Return (x, y) of the center of cell containing provided text 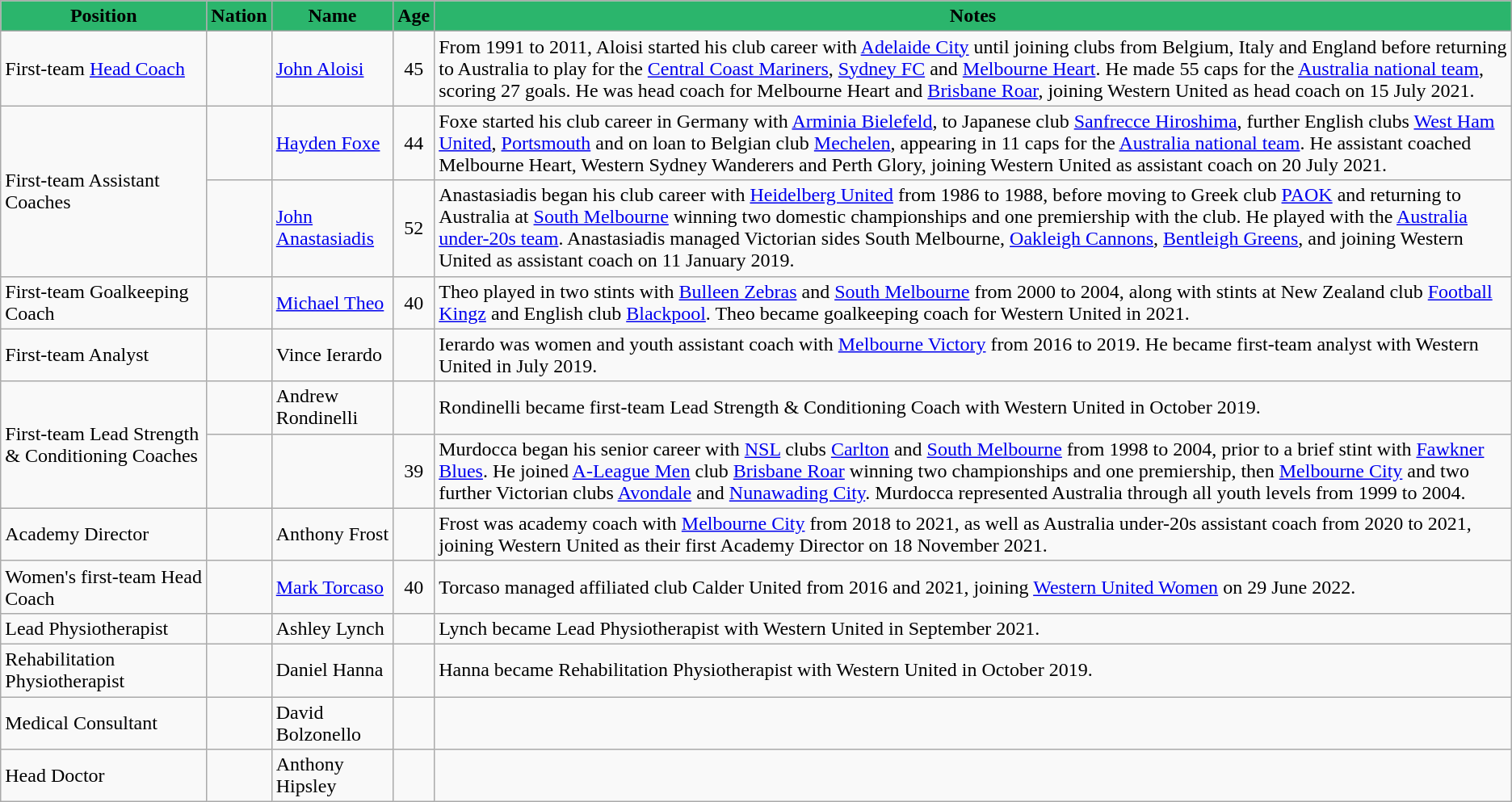
Rehabilitation Physiotherapist (103, 670)
John Anastasiadis (332, 228)
First-team Goalkeeping Coach (103, 302)
Nation (239, 16)
Women's first-team Head Coach (103, 586)
First-team Lead Strength & Conditioning Coaches (103, 444)
Rondinelli became first-team Lead Strength & Conditioning Coach with Western United in October 2019. (973, 407)
39 (414, 471)
Notes (973, 16)
Medical Consultant (103, 722)
Hanna became Rehabilitation Physiotherapist with Western United in October 2019. (973, 670)
Academy Director (103, 535)
Daniel Hanna (332, 670)
Name (332, 16)
Andrew Rondinelli (332, 407)
45 (414, 69)
Michael Theo (332, 302)
First-team Head Coach (103, 69)
Lynch became Lead Physiotherapist with Western United in September 2021. (973, 628)
David Bolzonello (332, 722)
Ierardo was women and youth assistant coach with Melbourne Victory from 2016 to 2019. He became first-team analyst with Western United in July 2019. (973, 355)
Anthony Frost (332, 535)
John Aloisi (332, 69)
Vince Ierardo (332, 355)
First-team Assistant Coaches (103, 191)
Mark Torcaso (332, 586)
Head Doctor (103, 775)
First-team Analyst (103, 355)
44 (414, 143)
Anthony Hipsley (332, 775)
Lead Physiotherapist (103, 628)
Position (103, 16)
Ashley Lynch (332, 628)
Age (414, 16)
Hayden Foxe (332, 143)
52 (414, 228)
Torcaso managed affiliated club Calder United from 2016 and 2021, joining Western United Women on 29 June 2022. (973, 586)
